Scan for the cell matching the given text and deliver its [x, y] coordinate at center. 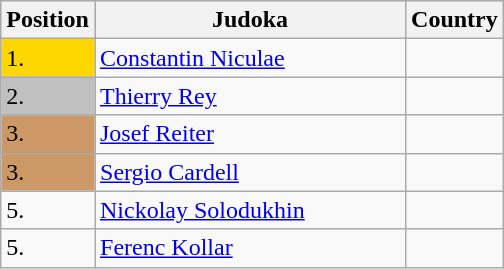
Country [455, 20]
Nickolay Solodukhin [250, 210]
Position [48, 20]
Thierry Rey [250, 96]
Josef Reiter [250, 134]
Judoka [250, 20]
2. [48, 96]
Constantin Niculae [250, 58]
Sergio Cardell [250, 172]
Ferenc Kollar [250, 248]
1. [48, 58]
